Identify which cell holds the provided text, then report its [x, y] central coordinate. 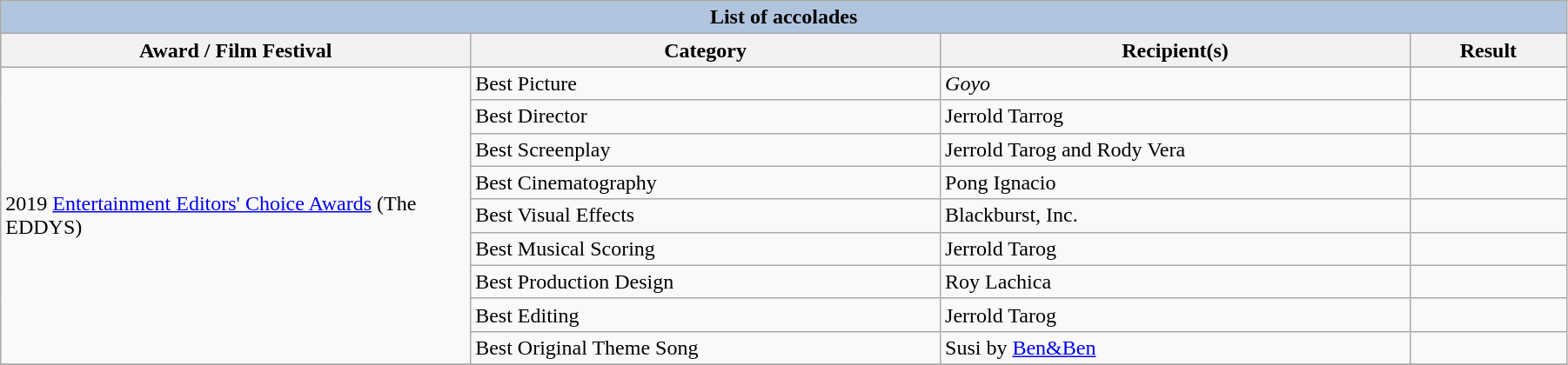
Pong Ignacio [1176, 182]
Best Production Design [706, 282]
Best Screenplay [706, 149]
Result [1488, 50]
Best Original Theme Song [706, 348]
Best Musical Scoring [706, 249]
Blackburst, Inc. [1176, 216]
Recipient(s) [1176, 50]
Jerrold Tarog and Rody Vera [1176, 149]
Best Editing [706, 315]
Roy Lachica [1176, 282]
Best Director [706, 116]
Jerrold Tarrog [1176, 116]
Goyo [1176, 83]
Best Cinematography [706, 182]
Category [706, 50]
Award / Film Festival [236, 50]
List of accolades [784, 17]
Best Visual Effects [706, 216]
2019 Entertainment Editors' Choice Awards (The EDDYS) [236, 216]
Susi by Ben&Ben [1176, 348]
Best Picture [706, 83]
